Output the [X, Y] coordinate of the center of the cell containing the given text.  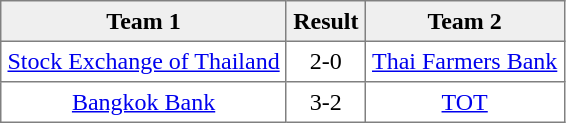
2-0 [326, 61]
Team 1 [144, 21]
Result [326, 21]
Bangkok Bank [144, 102]
Team 2 [464, 21]
3-2 [326, 102]
Thai Farmers Bank [464, 61]
TOT [464, 102]
Stock Exchange of Thailand [144, 61]
